Detect which cell encompasses the target text, then output its [x, y] center coordinate. 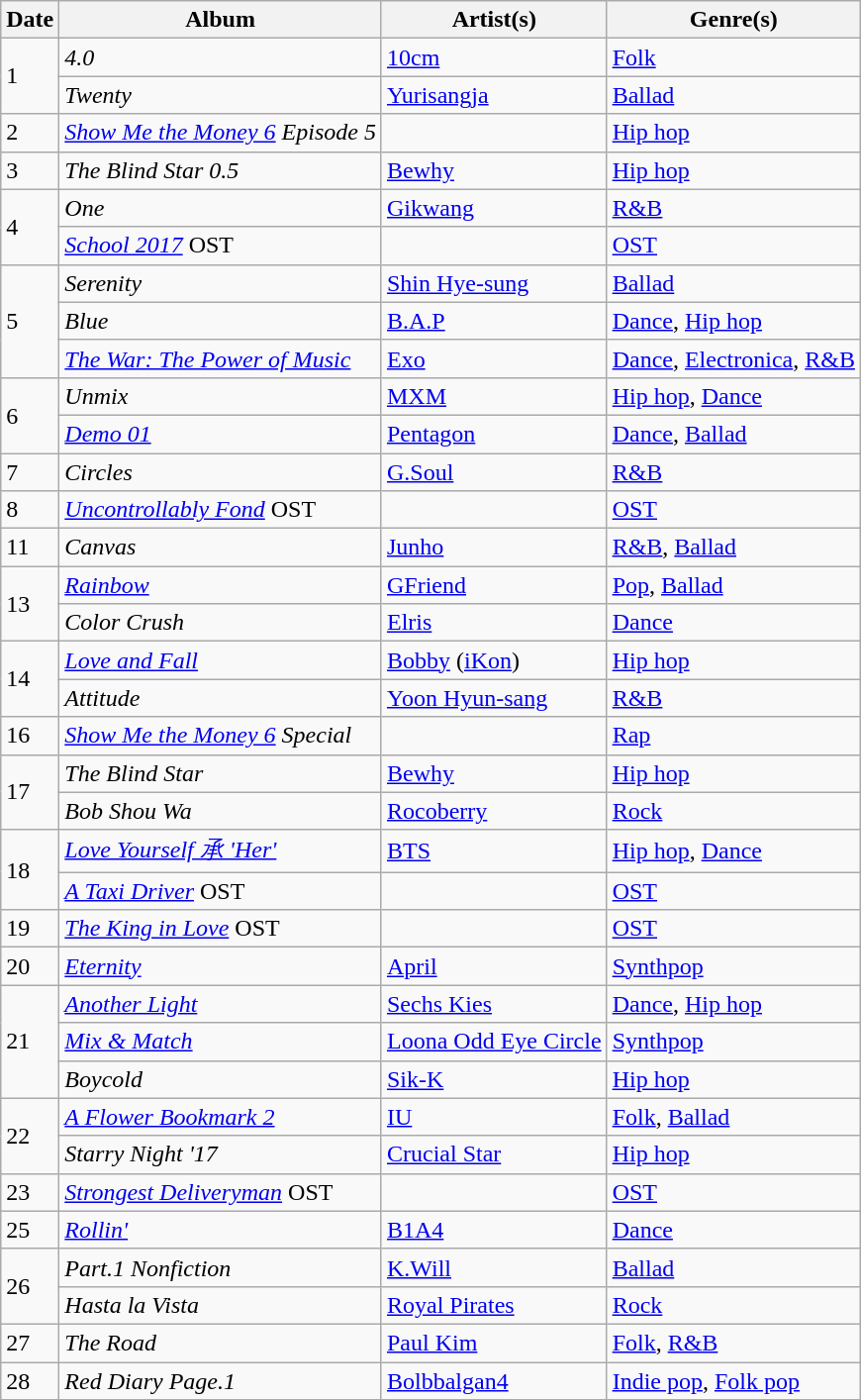
21 [30, 1042]
Artist(s) [494, 20]
Folk, Ballad [733, 1117]
Crucial Star [494, 1154]
Sik-K [494, 1079]
Folk [733, 57]
Show Me the Money 6 Episode 5 [221, 133]
28 [30, 1381]
Rainbow [221, 585]
Yurisangja [494, 95]
Bob Shou Wa [221, 811]
16 [30, 736]
20 [30, 966]
8 [30, 510]
27 [30, 1343]
2 [30, 133]
Mix & Match [221, 1042]
23 [30, 1192]
Dance, Electronica, R&B [733, 358]
The Road [221, 1343]
Exo [494, 358]
3 [30, 170]
Red Diary Page.1 [221, 1381]
1 [30, 76]
Folk, R&B [733, 1343]
4 [30, 227]
Album [221, 20]
Sechs Kies [494, 1004]
14 [30, 679]
Junho [494, 548]
Unmix [221, 396]
4.0 [221, 57]
6 [30, 415]
Dance, Ballad [733, 434]
G.Soul [494, 472]
Elris [494, 623]
B1A4 [494, 1230]
25 [30, 1230]
One [221, 208]
Love and Fall [221, 660]
Love Yourself 承 'Her' [221, 851]
IU [494, 1117]
26 [30, 1286]
Circles [221, 472]
Bolbbalgan4 [494, 1381]
22 [30, 1136]
Loona Odd Eye Circle [494, 1042]
11 [30, 548]
5 [30, 321]
17 [30, 792]
Canvas [221, 548]
GFriend [494, 585]
A Taxi Driver OST [221, 891]
Shin Hye-sung [494, 283]
A Flower Bookmark 2 [221, 1117]
The Blind Star [221, 773]
Uncontrollably Fond OST [221, 510]
Pop, Ballad [733, 585]
Boycold [221, 1079]
Blue [221, 321]
BTS [494, 851]
The War: The Power of Music [221, 358]
Gikwang [494, 208]
R&B, Ballad [733, 548]
The Blind Star 0.5 [221, 170]
Strongest Deliveryman OST [221, 1192]
B.A.P [494, 321]
Paul Kim [494, 1343]
April [494, 966]
Show Me the Money 6 Special [221, 736]
Attitude [221, 698]
Demo 01 [221, 434]
MXM [494, 396]
18 [30, 869]
Rocoberry [494, 811]
Another Light [221, 1004]
Indie pop, Folk pop [733, 1381]
Rollin' [221, 1230]
Eternity [221, 966]
Starry Night '17 [221, 1154]
School 2017 OST [221, 246]
Twenty [221, 95]
Date [30, 20]
Rap [733, 736]
19 [30, 929]
Royal Pirates [494, 1305]
Hasta la Vista [221, 1305]
Yoon Hyun-sang [494, 698]
Serenity [221, 283]
Part.1 Nonfiction [221, 1267]
10cm [494, 57]
13 [30, 604]
K.Will [494, 1267]
Genre(s) [733, 20]
The King in Love OST [221, 929]
Color Crush [221, 623]
Bobby (iKon) [494, 660]
Pentagon [494, 434]
7 [30, 472]
